Extract the [x, y] coordinate from the center of the cell holding the provided text.  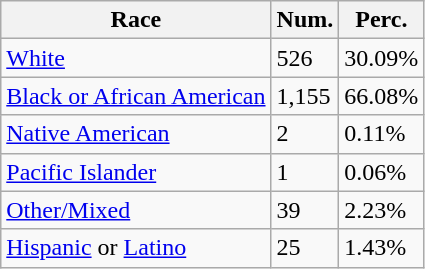
Other/Mixed [136, 210]
0.11% [382, 134]
1,155 [305, 96]
Pacific Islander [136, 172]
25 [305, 248]
Black or African American [136, 96]
Num. [305, 20]
1.43% [382, 248]
66.08% [382, 96]
0.06% [382, 172]
526 [305, 58]
2.23% [382, 210]
2 [305, 134]
Hispanic or Latino [136, 248]
Race [136, 20]
39 [305, 210]
1 [305, 172]
Perc. [382, 20]
30.09% [382, 58]
White [136, 58]
Native American [136, 134]
